Find where the given text appears and provide that cell's center as (X, Y) coordinate. 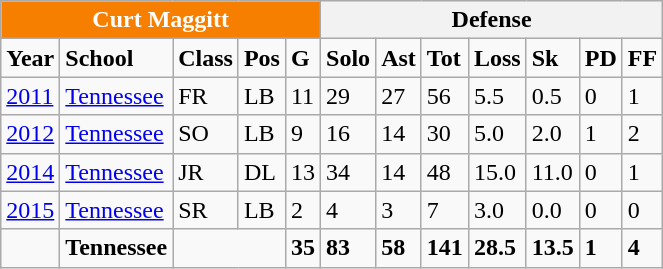
School (116, 58)
2011 (30, 96)
11 (302, 96)
SO (206, 134)
35 (302, 248)
Defense (492, 20)
FF (642, 58)
141 (444, 248)
Solo (348, 58)
27 (399, 96)
2012 (30, 134)
13.5 (552, 248)
2014 (30, 172)
7 (444, 210)
0.5 (552, 96)
28.5 (497, 248)
Class (206, 58)
Tot (444, 58)
0.0 (552, 210)
34 (348, 172)
Sk (552, 58)
58 (399, 248)
15.0 (497, 172)
56 (444, 96)
G (302, 58)
PD (600, 58)
Curt Maggitt (161, 20)
16 (348, 134)
Year (30, 58)
9 (302, 134)
2.0 (552, 134)
48 (444, 172)
11.0 (552, 172)
29 (348, 96)
DL (262, 172)
5.0 (497, 134)
30 (444, 134)
83 (348, 248)
SR (206, 210)
FR (206, 96)
3 (399, 210)
5.5 (497, 96)
Loss (497, 58)
JR (206, 172)
Pos (262, 58)
Ast (399, 58)
2015 (30, 210)
13 (302, 172)
3.0 (497, 210)
